Identify which cell holds the provided text, then report its (x, y) central coordinate. 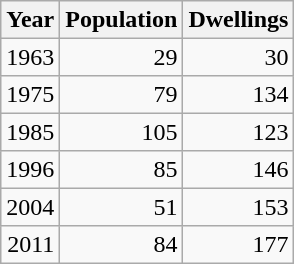
2011 (30, 244)
1975 (30, 94)
1963 (30, 56)
146 (238, 170)
123 (238, 132)
153 (238, 206)
134 (238, 94)
Year (30, 20)
1996 (30, 170)
2004 (30, 206)
1985 (30, 132)
Dwellings (238, 20)
51 (122, 206)
Population (122, 20)
105 (122, 132)
84 (122, 244)
177 (238, 244)
30 (238, 56)
79 (122, 94)
29 (122, 56)
85 (122, 170)
